Output the [X, Y] coordinate of the center of the cell containing the given text.  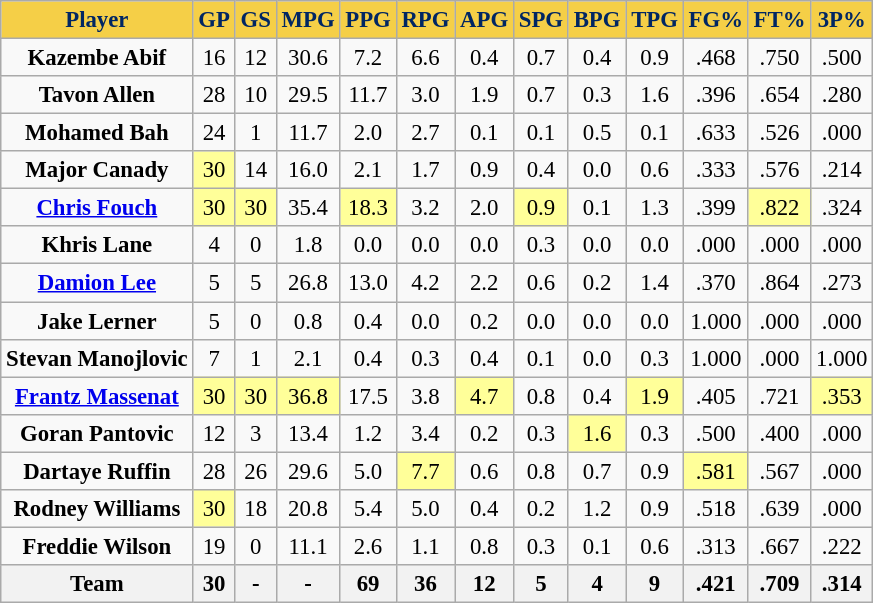
3 [256, 433]
24 [214, 133]
SPG [540, 20]
2.7 [426, 133]
.633 [716, 133]
GS [256, 20]
2.2 [484, 283]
Dartaye Ruffin [97, 471]
MPG [308, 20]
FT% [780, 20]
10 [256, 95]
.864 [780, 283]
13.0 [368, 283]
7 [214, 358]
26 [256, 471]
.468 [716, 58]
26.8 [308, 283]
29.6 [308, 471]
Freddie Wilson [97, 546]
.567 [780, 471]
.370 [716, 283]
.822 [780, 208]
Mohamed Bah [97, 133]
.313 [716, 546]
18 [256, 509]
17.5 [368, 396]
TPG [654, 20]
14 [256, 170]
36 [426, 584]
.576 [780, 170]
Chris Fouch [97, 208]
Frantz Massenat [97, 396]
11.1 [308, 546]
.399 [716, 208]
3.2 [426, 208]
.405 [716, 396]
3.8 [426, 396]
.581 [716, 471]
3P% [842, 20]
Kazembe Abif [97, 58]
FG% [716, 20]
Damion Lee [97, 283]
Goran Pantovic [97, 433]
APG [484, 20]
29.5 [308, 95]
.709 [780, 584]
35.4 [308, 208]
36.8 [308, 396]
3.0 [426, 95]
13.4 [308, 433]
.518 [716, 509]
6.6 [426, 58]
30.6 [308, 58]
Rodney Williams [97, 509]
Khris Lane [97, 245]
.333 [716, 170]
.750 [780, 58]
7.2 [368, 58]
7.7 [426, 471]
16 [214, 58]
Team [97, 584]
.353 [842, 396]
.214 [842, 170]
4.2 [426, 283]
.654 [780, 95]
1.8 [308, 245]
3.4 [426, 433]
69 [368, 584]
Tavon Allen [97, 95]
1.3 [654, 208]
BPG [596, 20]
4.7 [484, 396]
.222 [842, 546]
19 [214, 546]
.314 [842, 584]
PPG [368, 20]
.667 [780, 546]
1.4 [654, 283]
Major Canady [97, 170]
Jake Lerner [97, 321]
Player [97, 20]
GP [214, 20]
.324 [842, 208]
2.6 [368, 546]
RPG [426, 20]
.273 [842, 283]
16.0 [308, 170]
1.7 [426, 170]
0.5 [596, 133]
.421 [716, 584]
.639 [780, 509]
.400 [780, 433]
.721 [780, 396]
20.8 [308, 509]
.396 [716, 95]
9 [654, 584]
.526 [780, 133]
.280 [842, 95]
18.3 [368, 208]
1.1 [426, 546]
5.4 [368, 509]
Stevan Manojlovic [97, 358]
